Capture the cell that displays the provided text and extract its [X, Y] central coordinate. 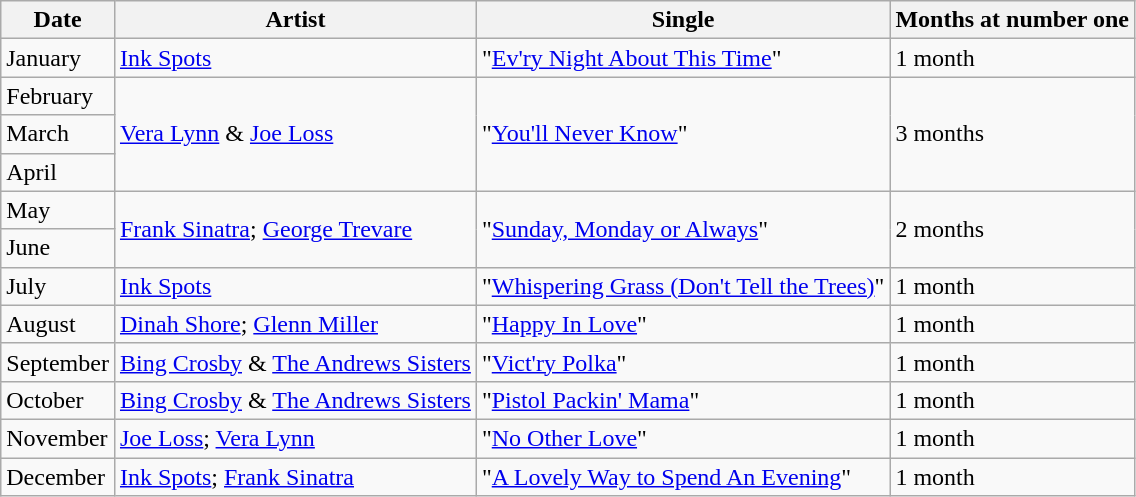
Artist [295, 20]
"Pistol Packin' Mama" [682, 400]
"Vict'ry Polka" [682, 362]
Dinah Shore; Glenn Miller [295, 324]
Date [58, 20]
"No Other Love" [682, 438]
"A Lovely Way to Spend An Evening" [682, 477]
Vera Lynn & Joe Loss [295, 134]
January [58, 58]
Single [682, 20]
"You'll Never Know" [682, 134]
March [58, 134]
December [58, 477]
November [58, 438]
May [58, 210]
2 months [1012, 229]
August [58, 324]
Frank Sinatra; George Trevare [295, 229]
September [58, 362]
Months at number one [1012, 20]
October [58, 400]
July [58, 286]
"Sunday, Monday or Always" [682, 229]
February [58, 96]
"Happy In Love" [682, 324]
June [58, 248]
Joe Loss; Vera Lynn [295, 438]
"Ev'ry Night About This Time" [682, 58]
April [58, 172]
3 months [1012, 134]
"Whispering Grass (Don't Tell the Trees)" [682, 286]
Ink Spots; Frank Sinatra [295, 477]
